Locate the cell with the specified text and output its (x, y) center coordinate. 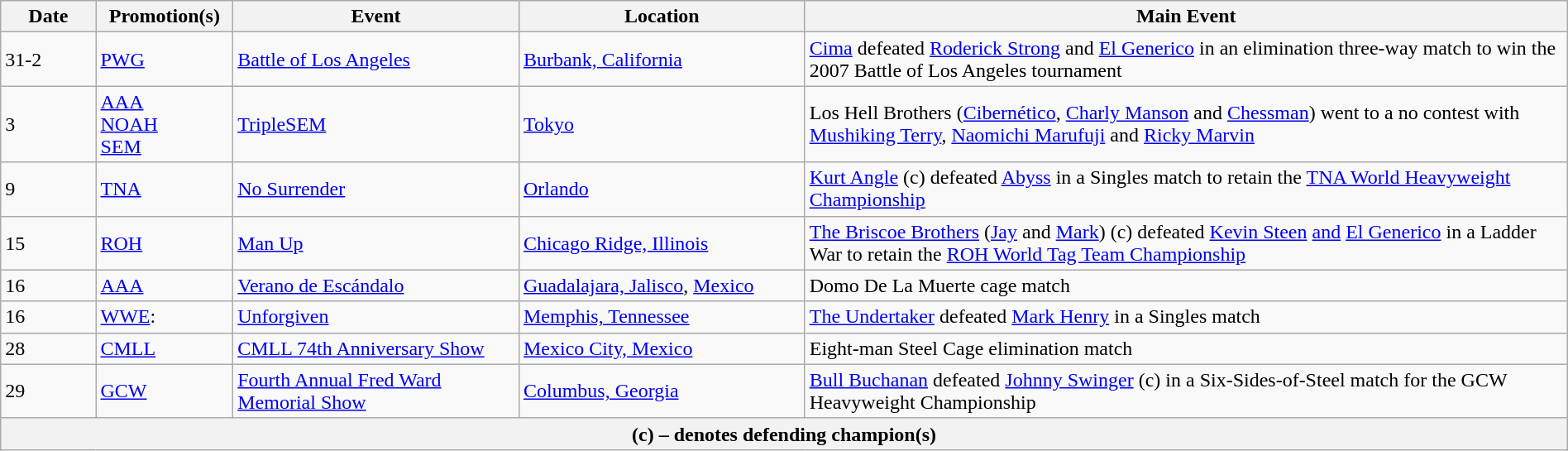
ROH (165, 243)
Battle of Los Angeles (376, 60)
9 (48, 189)
Verano de Escándalo (376, 285)
Memphis, Tennessee (662, 317)
AAANOAHSEM (165, 124)
The Briscoe Brothers (Jay and Mark) (c) defeated Kevin Steen and El Generico in a Ladder War to retain the ROH World Tag Team Championship (1186, 243)
Chicago Ridge, Illinois (662, 243)
Eight-man Steel Cage elimination match (1186, 348)
PWG (165, 60)
3 (48, 124)
Orlando (662, 189)
Fourth Annual Fred Ward Memorial Show (376, 391)
Main Event (1186, 17)
The Undertaker defeated Mark Henry in a Singles match (1186, 317)
Mexico City, Mexico (662, 348)
Event (376, 17)
TNA (165, 189)
AAA (165, 285)
Guadalajara, Jalisco, Mexico (662, 285)
Location (662, 17)
Unforgiven (376, 317)
CMLL (165, 348)
Date (48, 17)
Domo De La Muerte cage match (1186, 285)
29 (48, 391)
Cima defeated Roderick Strong and El Generico in an elimination three-way match to win the 2007 Battle of Los Angeles tournament (1186, 60)
Tokyo (662, 124)
(c) – denotes defending champion(s) (784, 434)
Promotion(s) (165, 17)
GCW (165, 391)
Columbus, Georgia (662, 391)
Man Up (376, 243)
WWE: (165, 317)
Los Hell Brothers (Cibernético, Charly Manson and Chessman) went to a no contest with Mushiking Terry, Naomichi Marufuji and Ricky Marvin (1186, 124)
Burbank, California (662, 60)
15 (48, 243)
No Surrender (376, 189)
28 (48, 348)
Bull Buchanan defeated Johnny Swinger (c) in a Six-Sides-of-Steel match for the GCW Heavyweight Championship (1186, 391)
31-2 (48, 60)
TripleSEM (376, 124)
CMLL 74th Anniversary Show (376, 348)
Kurt Angle (c) defeated Abyss in a Singles match to retain the TNA World Heavyweight Championship (1186, 189)
